Identify which cell holds the provided text, then report its (X, Y) central coordinate. 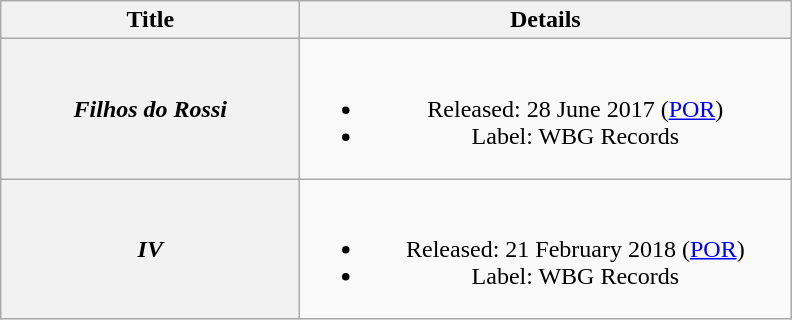
Released: 28 June 2017 (POR)Label: WBG Records (546, 109)
IV (150, 249)
Title (150, 20)
Filhos do Rossi (150, 109)
Released: 21 February 2018 (POR)Label: WBG Records (546, 249)
Details (546, 20)
